Return the [x, y] coordinate for the center point of the cell that contains the specified text.  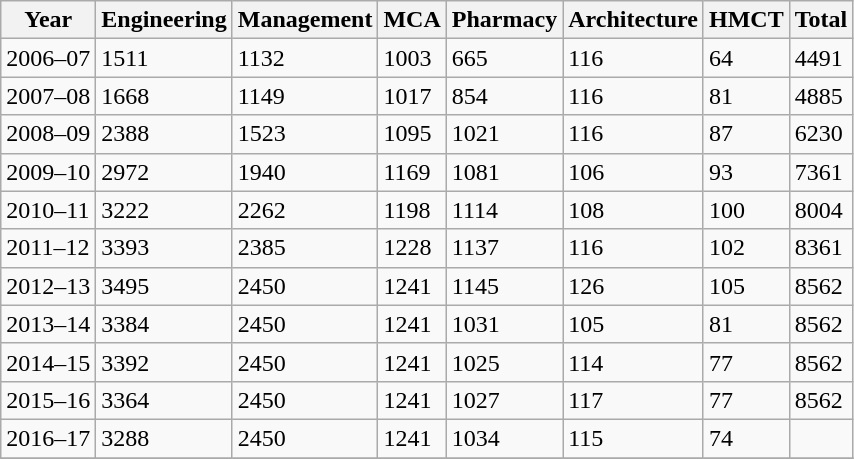
2014–15 [48, 362]
3288 [164, 438]
74 [746, 438]
1031 [504, 324]
2016–17 [48, 438]
1034 [504, 438]
1025 [504, 362]
854 [504, 96]
1095 [412, 134]
8361 [821, 248]
7361 [821, 172]
2007–08 [48, 96]
1081 [504, 172]
64 [746, 58]
2972 [164, 172]
114 [634, 362]
2008–09 [48, 134]
2009–10 [48, 172]
6230 [821, 134]
3392 [164, 362]
4885 [821, 96]
1228 [412, 248]
1021 [504, 134]
1017 [412, 96]
2011–12 [48, 248]
108 [634, 210]
2262 [305, 210]
Management [305, 20]
Engineering [164, 20]
1114 [504, 210]
100 [746, 210]
8004 [821, 210]
2006–07 [48, 58]
1523 [305, 134]
3393 [164, 248]
Pharmacy [504, 20]
Total [821, 20]
2385 [305, 248]
1137 [504, 248]
102 [746, 248]
2010–11 [48, 210]
2388 [164, 134]
MCA [412, 20]
117 [634, 400]
3222 [164, 210]
Year [48, 20]
1940 [305, 172]
1668 [164, 96]
4491 [821, 58]
93 [746, 172]
HMCT [746, 20]
Architecture [634, 20]
115 [634, 438]
3384 [164, 324]
3495 [164, 286]
2013–14 [48, 324]
1511 [164, 58]
1145 [504, 286]
1132 [305, 58]
665 [504, 58]
1149 [305, 96]
87 [746, 134]
2015–16 [48, 400]
1027 [504, 400]
126 [634, 286]
106 [634, 172]
3364 [164, 400]
1198 [412, 210]
1169 [412, 172]
2012–13 [48, 286]
1003 [412, 58]
